Detect which cell encompasses the target text, then output its (x, y) center coordinate. 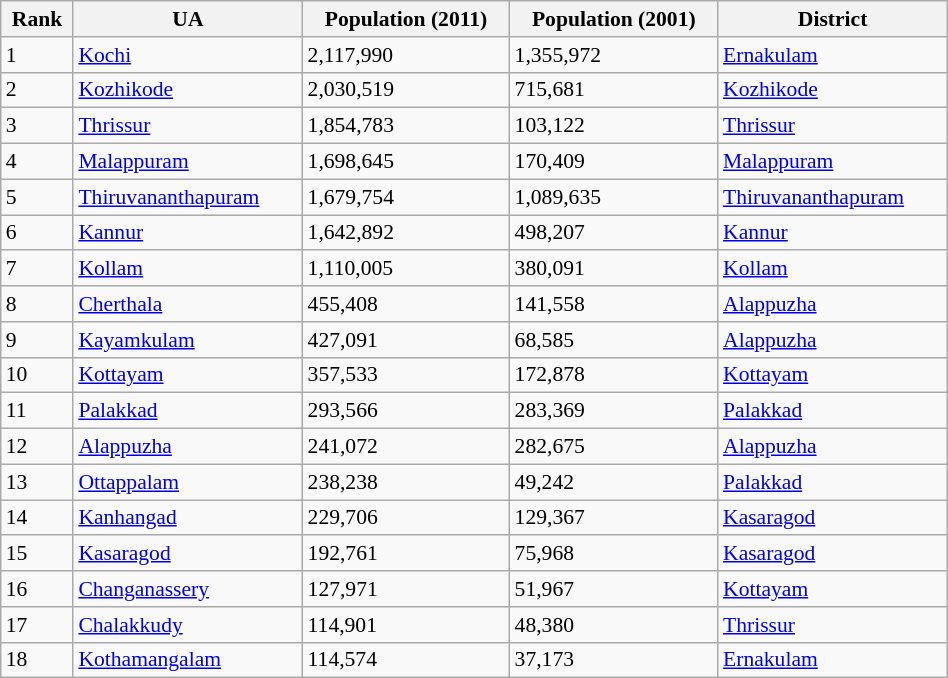
District (832, 19)
11 (38, 411)
1,110,005 (406, 269)
9 (38, 340)
141,558 (614, 304)
293,566 (406, 411)
16 (38, 589)
51,967 (614, 589)
283,369 (614, 411)
Population (2011) (406, 19)
282,675 (614, 447)
170,409 (614, 162)
498,207 (614, 233)
18 (38, 660)
37,173 (614, 660)
129,367 (614, 518)
114,901 (406, 625)
8 (38, 304)
15 (38, 554)
68,585 (614, 340)
1,679,754 (406, 197)
427,091 (406, 340)
49,242 (614, 482)
Ottappalam (188, 482)
241,072 (406, 447)
2,117,990 (406, 55)
1,355,972 (614, 55)
Rank (38, 19)
127,971 (406, 589)
Kothamangalam (188, 660)
192,761 (406, 554)
Kochi (188, 55)
1,698,645 (406, 162)
2,030,519 (406, 90)
UA (188, 19)
357,533 (406, 375)
Kayamkulam (188, 340)
14 (38, 518)
Population (2001) (614, 19)
75,968 (614, 554)
103,122 (614, 126)
12 (38, 447)
455,408 (406, 304)
1 (38, 55)
Changanassery (188, 589)
2 (38, 90)
238,238 (406, 482)
229,706 (406, 518)
1,642,892 (406, 233)
172,878 (614, 375)
Cherthala (188, 304)
1,089,635 (614, 197)
5 (38, 197)
Chalakkudy (188, 625)
Kanhangad (188, 518)
7 (38, 269)
10 (38, 375)
48,380 (614, 625)
380,091 (614, 269)
1,854,783 (406, 126)
17 (38, 625)
6 (38, 233)
114,574 (406, 660)
3 (38, 126)
13 (38, 482)
715,681 (614, 90)
4 (38, 162)
